Scan for the cell matching the given text and deliver its [x, y] coordinate at center. 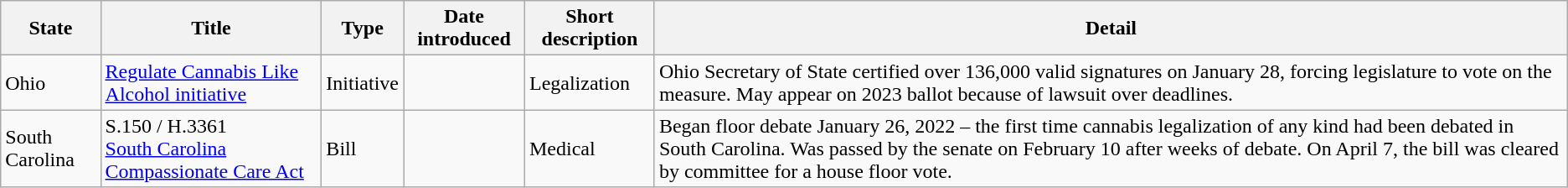
Ohio [50, 82]
Medical [590, 149]
Detail [1111, 29]
State [50, 29]
South Carolina [50, 149]
Short description [590, 29]
Regulate Cannabis Like Alcohol initiative [211, 82]
Date introduced [464, 29]
Legalization [590, 82]
Bill [363, 149]
S.150 / H.3361South Carolina Compassionate Care Act [211, 149]
Title [211, 29]
Type [363, 29]
Initiative [363, 82]
